Output the (x, y) coordinate of the center of the cell containing the given text.  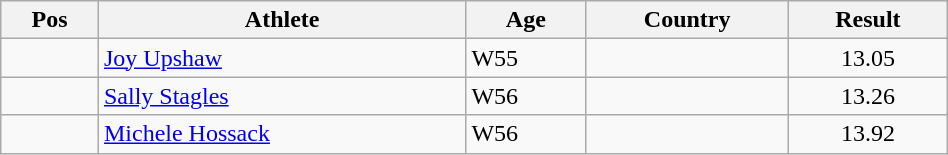
W55 (526, 58)
Result (868, 20)
Joy Upshaw (282, 58)
13.05 (868, 58)
Age (526, 20)
Sally Stagles (282, 96)
13.26 (868, 96)
Pos (50, 20)
Country (688, 20)
Michele Hossack (282, 134)
13.92 (868, 134)
Athlete (282, 20)
